Identify which cell holds the provided text, then report its [x, y] central coordinate. 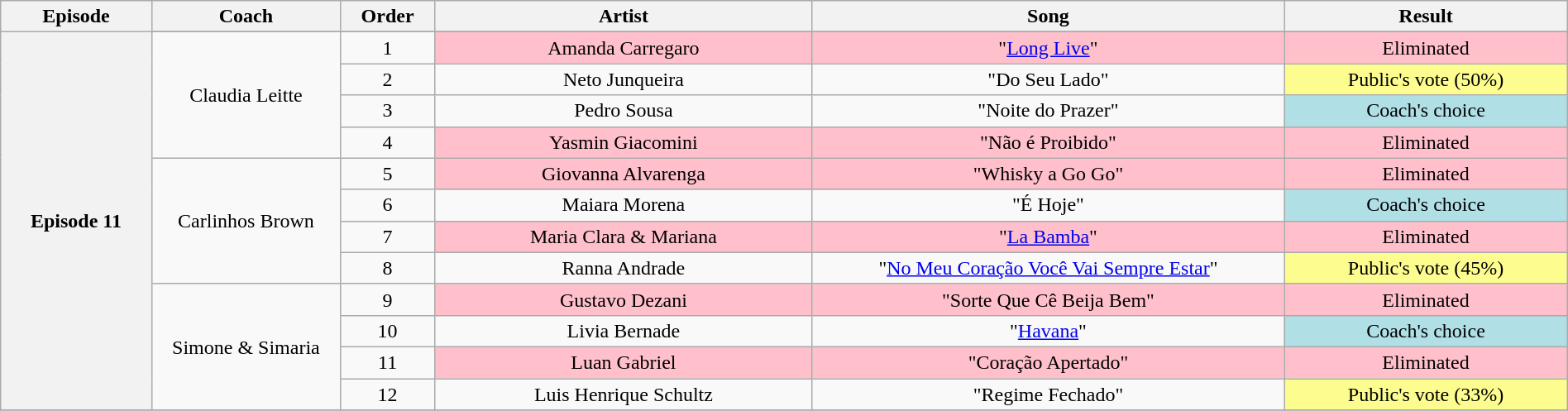
Order [388, 17]
Song [1049, 17]
Artist [624, 17]
9 [388, 299]
Simone & Simaria [246, 346]
Episode 11 [76, 222]
3 [388, 111]
Neto Junqueira [624, 79]
Luis Henrique Schultz [624, 394]
"Sorte Que Cê Beija Bem" [1049, 299]
8 [388, 268]
"Havana" [1049, 331]
11 [388, 362]
"É Hoje" [1049, 205]
"Long Live" [1049, 48]
Public's vote (50%) [1426, 79]
Claudia Leitte [246, 95]
10 [388, 331]
7 [388, 237]
Carlinhos Brown [246, 221]
2 [388, 79]
4 [388, 142]
"Não é Proibido" [1049, 142]
"Coração Apertado" [1049, 362]
Amanda Carregaro [624, 48]
Giovanna Alvarenga [624, 174]
1 [388, 48]
"Whisky a Go Go" [1049, 174]
Gustavo Dezani [624, 299]
Public's vote (33%) [1426, 394]
Public's vote (45%) [1426, 268]
Maiara Morena [624, 205]
"Do Seu Lado" [1049, 79]
"La Bamba" [1049, 237]
Pedro Sousa [624, 111]
Ranna Andrade [624, 268]
"Regime Fechado" [1049, 394]
5 [388, 174]
12 [388, 394]
Maria Clara & Mariana [624, 237]
Episode [76, 17]
Livia Bernade [624, 331]
Result [1426, 17]
Coach [246, 17]
"Noite do Prazer" [1049, 111]
Yasmin Giacomini [624, 142]
"No Meu Coração Você Vai Sempre Estar" [1049, 268]
6 [388, 205]
Luan Gabriel [624, 362]
